Provide the (X, Y) coordinate of the cell's center where the given text is located.  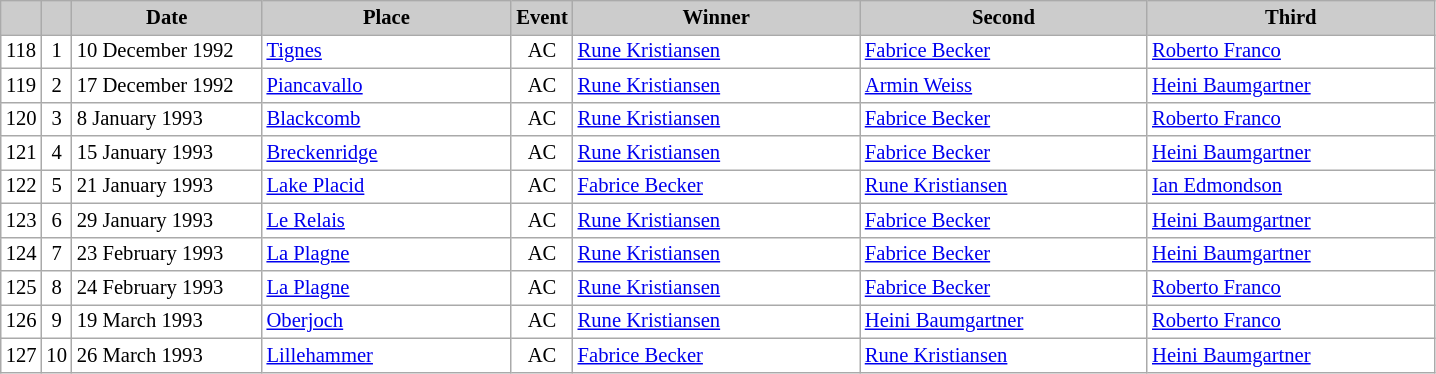
Lillehammer (387, 355)
Ian Edmondson (1290, 186)
Oberjoch (387, 321)
122 (22, 186)
Place (387, 17)
17 December 1992 (167, 85)
Tignes (387, 51)
118 (22, 51)
9 (56, 321)
Armin Weiss (1004, 85)
3 (56, 119)
26 March 1993 (167, 355)
Le Relais (387, 220)
29 January 1993 (167, 220)
125 (22, 287)
124 (22, 254)
15 January 1993 (167, 153)
Date (167, 17)
23 February 1993 (167, 254)
127 (22, 355)
1 (56, 51)
10 December 1992 (167, 51)
121 (22, 153)
119 (22, 85)
Blackcomb (387, 119)
7 (56, 254)
24 February 1993 (167, 287)
123 (22, 220)
Lake Placid (387, 186)
120 (22, 119)
19 March 1993 (167, 321)
6 (56, 220)
Event (542, 17)
126 (22, 321)
10 (56, 355)
4 (56, 153)
5 (56, 186)
2 (56, 85)
Piancavallo (387, 85)
8 (56, 287)
Breckenridge (387, 153)
Third (1290, 17)
21 January 1993 (167, 186)
8 January 1993 (167, 119)
Winner (716, 17)
Second (1004, 17)
